Return the [x, y] coordinate for the center point of the cell that contains the specified text.  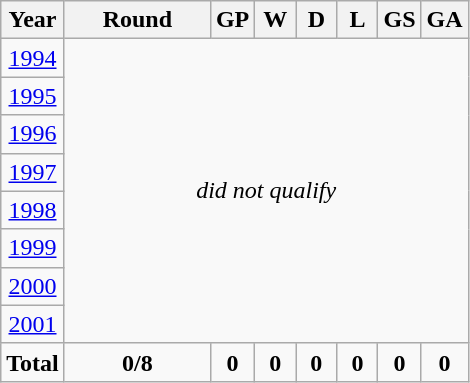
did not qualify [266, 191]
0/8 [137, 362]
1996 [33, 134]
GS [400, 20]
W [276, 20]
GA [444, 20]
1998 [33, 210]
GP [232, 20]
2000 [33, 286]
D [316, 20]
Total [33, 362]
1999 [33, 248]
Year [33, 20]
1995 [33, 96]
Round [137, 20]
L [358, 20]
1997 [33, 172]
1994 [33, 58]
2001 [33, 324]
